Scan for the cell matching the given text and deliver its [X, Y] coordinate at center. 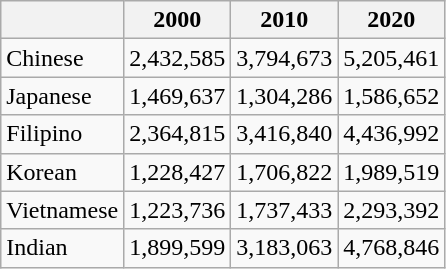
4,768,846 [392, 248]
4,436,992 [392, 134]
1,706,822 [284, 172]
2,364,815 [178, 134]
5,205,461 [392, 58]
3,794,673 [284, 58]
3,183,063 [284, 248]
1,223,736 [178, 210]
1,989,519 [392, 172]
2020 [392, 20]
2,293,392 [392, 210]
1,737,433 [284, 210]
Indian [62, 248]
Vietnamese [62, 210]
1,304,286 [284, 96]
2,432,585 [178, 58]
Japanese [62, 96]
3,416,840 [284, 134]
1,899,599 [178, 248]
2010 [284, 20]
Korean [62, 172]
1,469,637 [178, 96]
Filipino [62, 134]
1,228,427 [178, 172]
2000 [178, 20]
1,586,652 [392, 96]
Chinese [62, 58]
